Search for the cell housing the specified text and yield its [x, y] center coordinate. 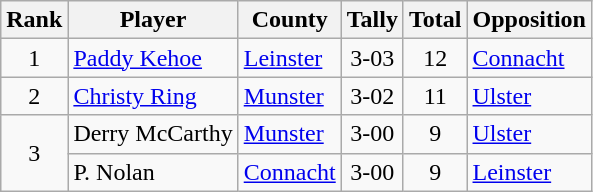
Paddy Kehoe [153, 58]
2 [34, 96]
3 [34, 153]
3-03 [372, 58]
11 [435, 96]
3-02 [372, 96]
Tally [372, 20]
Player [153, 20]
Total [435, 20]
12 [435, 58]
1 [34, 58]
Christy Ring [153, 96]
County [290, 20]
Opposition [529, 20]
Derry McCarthy [153, 134]
Rank [34, 20]
P. Nolan [153, 172]
